From the cell containing the given text, extract its center point as (x, y) coordinate. 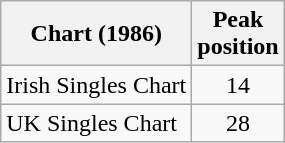
Peakposition (238, 34)
14 (238, 85)
Irish Singles Chart (96, 85)
28 (238, 123)
UK Singles Chart (96, 123)
Chart (1986) (96, 34)
